Extract the [x, y] coordinate from the center of the cell holding the provided text.  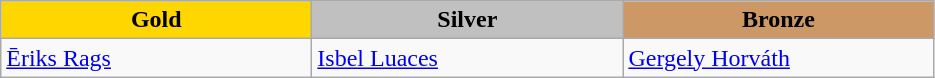
Bronze [778, 20]
Silver [468, 20]
Gergely Horváth [778, 58]
Gold [156, 20]
Isbel Luaces [468, 58]
Ēriks Rags [156, 58]
